Identify which cell holds the provided text, then report its (X, Y) central coordinate. 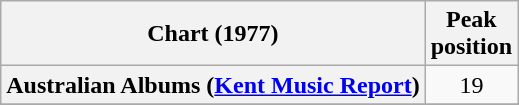
Chart (1977) (213, 34)
19 (471, 85)
Australian Albums (Kent Music Report) (213, 85)
Peakposition (471, 34)
